Identify which cell holds the provided text, then report its [X, Y] central coordinate. 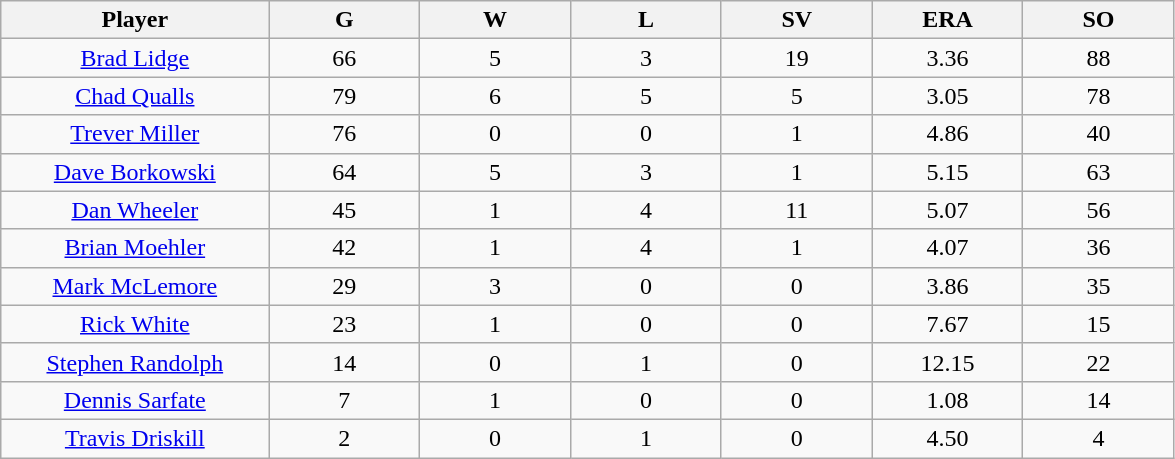
36 [1098, 248]
3.05 [948, 96]
Mark McLemore [135, 286]
Trever Miller [135, 134]
88 [1098, 58]
Chad Qualls [135, 96]
40 [1098, 134]
3.36 [948, 58]
ERA [948, 20]
63 [1098, 172]
Travis Driskill [135, 438]
6 [496, 96]
12.15 [948, 362]
66 [344, 58]
15 [1098, 324]
W [496, 20]
4.50 [948, 438]
3.86 [948, 286]
Dan Wheeler [135, 210]
56 [1098, 210]
SV [796, 20]
7 [344, 400]
23 [344, 324]
Dave Borkowski [135, 172]
5.07 [948, 210]
19 [796, 58]
2 [344, 438]
79 [344, 96]
L [646, 20]
64 [344, 172]
Brad Lidge [135, 58]
42 [344, 248]
76 [344, 134]
Stephen Randolph [135, 362]
Brian Moehler [135, 248]
1.08 [948, 400]
Player [135, 20]
SO [1098, 20]
29 [344, 286]
78 [1098, 96]
G [344, 20]
11 [796, 210]
7.67 [948, 324]
4.86 [948, 134]
22 [1098, 362]
4.07 [948, 248]
5.15 [948, 172]
Dennis Sarfate [135, 400]
35 [1098, 286]
Rick White [135, 324]
45 [344, 210]
